Return the [X, Y] coordinate for the center point of the cell that contains the specified text.  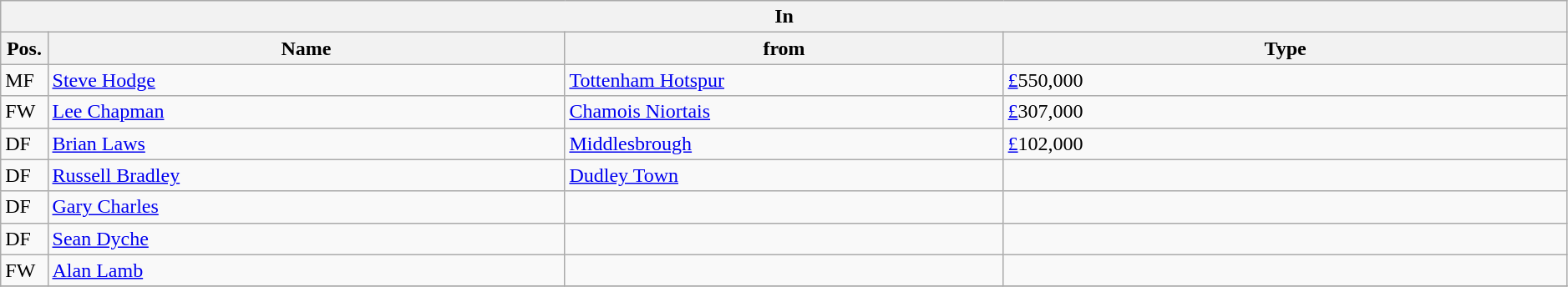
In [784, 17]
Tottenham Hotspur [784, 80]
Sean Dyche [306, 239]
Gary Charles [306, 207]
£307,000 [1285, 112]
Name [306, 48]
Alan Lamb [306, 270]
MF [24, 80]
Steve Hodge [306, 80]
from [784, 48]
Dudley Town [784, 175]
Middlesbrough [784, 143]
Lee Chapman [306, 112]
Chamois Niortais [784, 112]
£550,000 [1285, 80]
Pos. [24, 48]
£102,000 [1285, 143]
Russell Bradley [306, 175]
Type [1285, 48]
Brian Laws [306, 143]
